Capture the cell that displays the provided text and extract its [x, y] central coordinate. 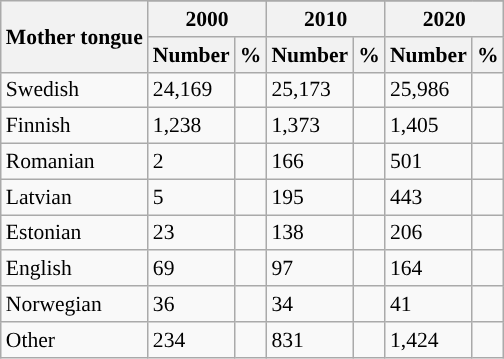
1,405 [428, 126]
69 [192, 269]
23 [192, 233]
164 [428, 269]
2020 [444, 19]
Romanian [74, 162]
234 [192, 340]
206 [428, 233]
166 [310, 162]
Mother tongue [74, 36]
English [74, 269]
2010 [326, 19]
138 [310, 233]
Norwegian [74, 304]
Estonian [74, 233]
2000 [208, 19]
501 [428, 162]
36 [192, 304]
41 [428, 304]
831 [310, 340]
2 [192, 162]
195 [310, 197]
Latvian [74, 197]
Swedish [74, 90]
1,373 [310, 126]
25,173 [310, 90]
Finnish [74, 126]
443 [428, 197]
24,169 [192, 90]
97 [310, 269]
Other [74, 340]
25,986 [428, 90]
1,238 [192, 126]
1,424 [428, 340]
34 [310, 304]
5 [192, 197]
